Capture the cell that displays the provided text and extract its [x, y] central coordinate. 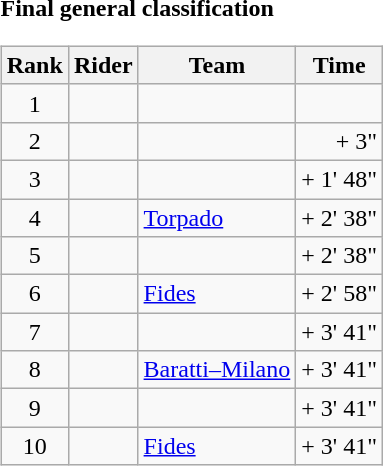
2 [34, 141]
4 [34, 217]
7 [34, 332]
9 [34, 408]
+ 2' 58" [340, 294]
1 [34, 103]
Rider [103, 65]
Torpado [217, 217]
5 [34, 256]
8 [34, 370]
Rank [34, 65]
Team [217, 65]
Time [340, 65]
Baratti–Milano [217, 370]
10 [34, 446]
6 [34, 294]
+ 1' 48" [340, 179]
+ 3" [340, 141]
3 [34, 179]
